Determine the (X, Y) coordinate at the center of the cell enclosing the given text.  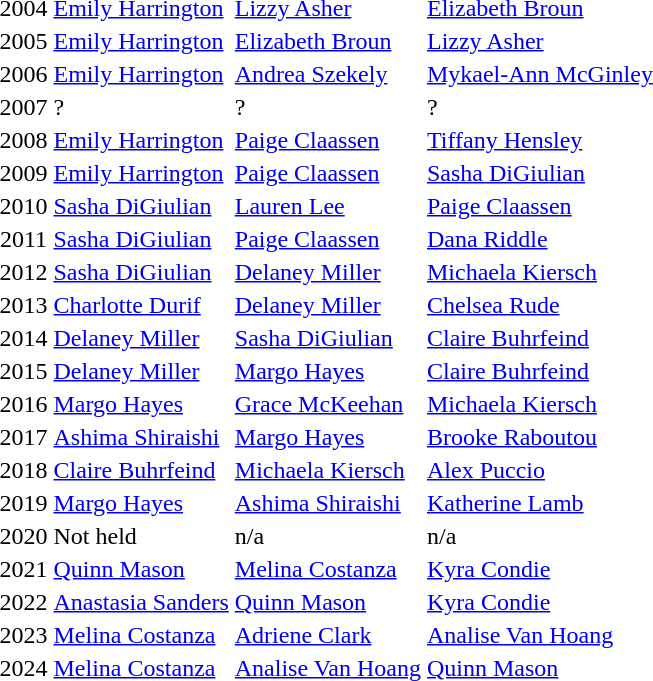
Lauren Lee (328, 206)
Elizabeth Broun (328, 41)
Michaela Kiersch (328, 470)
Anastasia Sanders (141, 602)
Charlotte Durif (141, 305)
n/a (328, 536)
Grace McKeehan (328, 404)
Andrea Szekely (328, 74)
Claire Buhrfeind (141, 470)
Adriene Clark (328, 635)
Not held (141, 536)
